For the text-containing cell, return its midpoint in (X, Y) coordinate format. 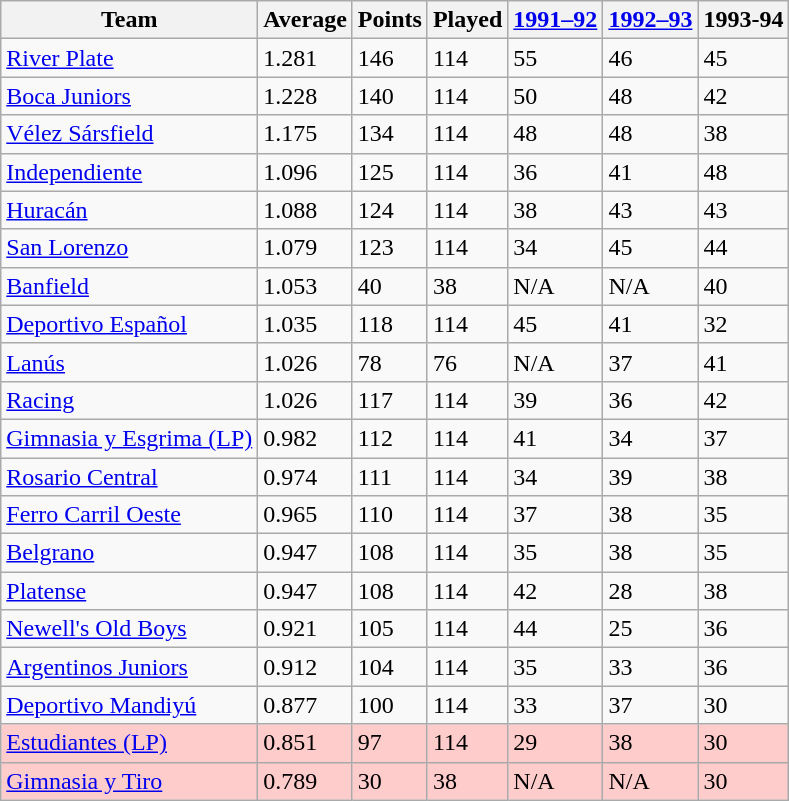
Deportivo Mandiyú (130, 705)
Banfield (130, 286)
146 (390, 58)
50 (556, 96)
Gimnasia y Tiro (130, 781)
124 (390, 210)
78 (390, 362)
Vélez Sársfield (130, 134)
San Lorenzo (130, 248)
Platense (130, 591)
29 (556, 743)
125 (390, 172)
Argentinos Juniors (130, 667)
1991–92 (556, 20)
1992–93 (650, 20)
Ferro Carril Oeste (130, 515)
Average (306, 20)
1.035 (306, 324)
Deportivo Español (130, 324)
1.096 (306, 172)
Boca Juniors (130, 96)
111 (390, 477)
28 (650, 591)
1.281 (306, 58)
112 (390, 438)
Rosario Central (130, 477)
0.982 (306, 438)
97 (390, 743)
1.053 (306, 286)
Played (467, 20)
25 (650, 629)
0.912 (306, 667)
0.851 (306, 743)
32 (744, 324)
Lanús (130, 362)
Huracán (130, 210)
55 (556, 58)
Racing (130, 400)
1993-94 (744, 20)
River Plate (130, 58)
Points (390, 20)
0.921 (306, 629)
1.079 (306, 248)
0.965 (306, 515)
Newell's Old Boys (130, 629)
1.228 (306, 96)
118 (390, 324)
0.974 (306, 477)
104 (390, 667)
100 (390, 705)
105 (390, 629)
Team (130, 20)
134 (390, 134)
76 (467, 362)
140 (390, 96)
110 (390, 515)
Belgrano (130, 553)
1.088 (306, 210)
Estudiantes (LP) (130, 743)
Gimnasia y Esgrima (LP) (130, 438)
123 (390, 248)
46 (650, 58)
Independiente (130, 172)
0.877 (306, 705)
1.175 (306, 134)
0.789 (306, 781)
117 (390, 400)
